Output the [X, Y] coordinate of the center of the cell containing the given text.  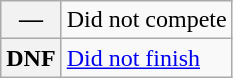
— [31, 20]
Did not finish [146, 58]
DNF [31, 58]
Did not compete [146, 20]
